Locate the cell with the specified text and output its [x, y] center coordinate. 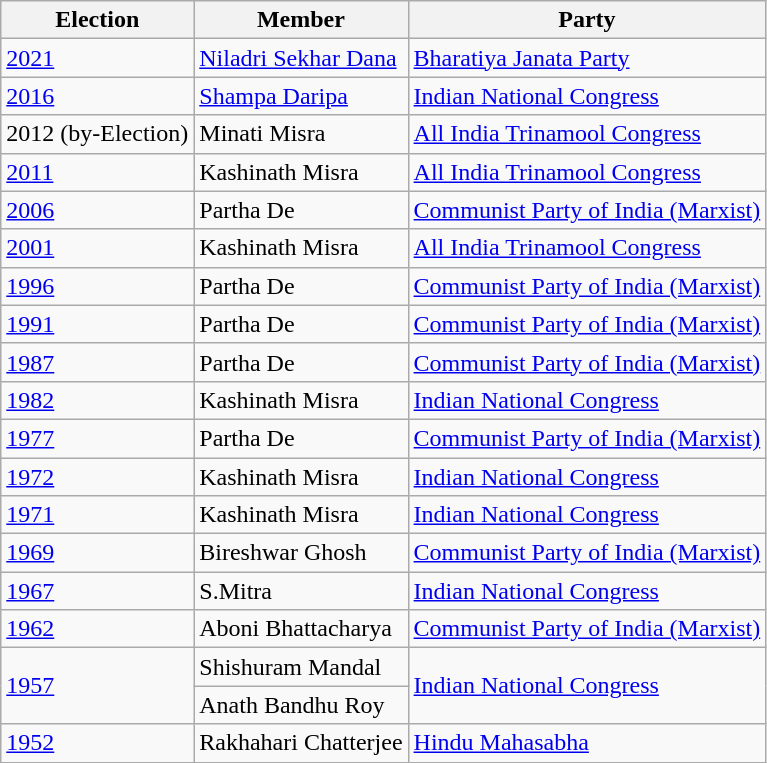
Bharatiya Janata Party [587, 58]
1991 [98, 324]
1957 [98, 686]
Shampa Daripa [301, 96]
1967 [98, 591]
1969 [98, 553]
1982 [98, 400]
1952 [98, 743]
2021 [98, 58]
1972 [98, 477]
Aboni Bhattacharya [301, 629]
1962 [98, 629]
Election [98, 20]
1977 [98, 438]
2006 [98, 210]
Minati Misra [301, 134]
Niladri Sekhar Dana [301, 58]
1996 [98, 286]
Anath Bandhu Roy [301, 705]
1987 [98, 362]
2001 [98, 248]
2011 [98, 172]
Hindu Mahasabha [587, 743]
S.Mitra [301, 591]
Shishuram Mandal [301, 667]
1971 [98, 515]
2012 (by-Election) [98, 134]
Bireshwar Ghosh [301, 553]
Rakhahari Chatterjee [301, 743]
2016 [98, 96]
Party [587, 20]
Member [301, 20]
